Detect which cell encompasses the target text, then output its [x, y] center coordinate. 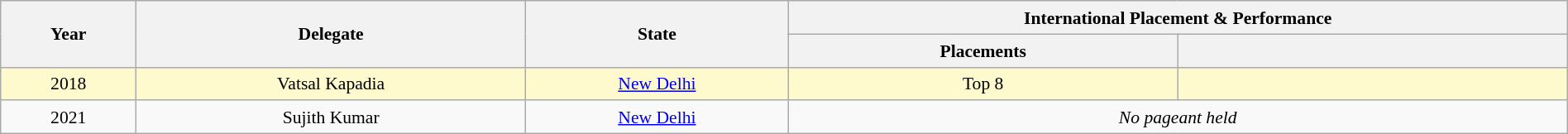
Delegate [331, 34]
Sujith Kumar [331, 117]
Vatsal Kapadia [331, 84]
2018 [69, 84]
International Placement & Performance [1178, 17]
State [657, 34]
Top 8 [982, 84]
Year [69, 34]
No pageant held [1178, 117]
Placements [982, 50]
2021 [69, 117]
